Pinpoint the cell where the given text exists, returning its (X, Y) midpoint coordinate. 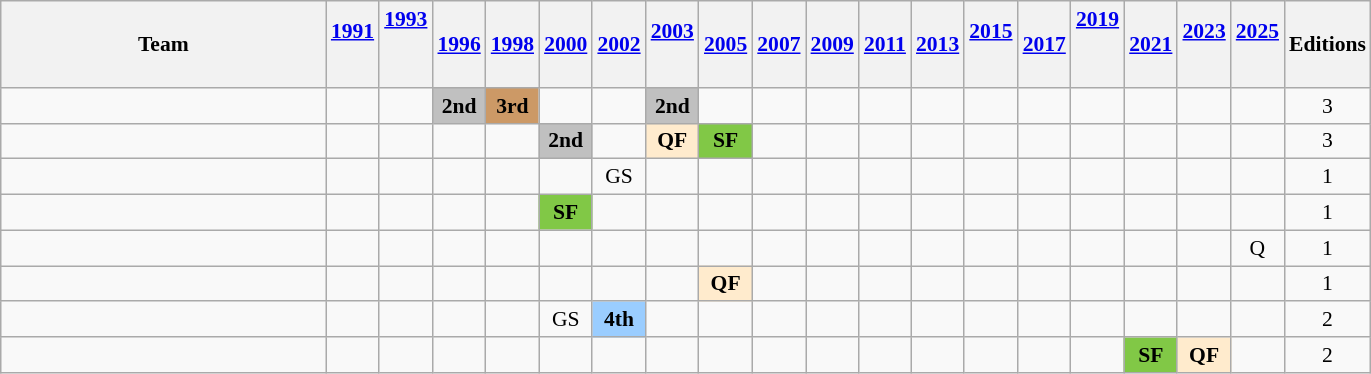
2009 (832, 44)
2005 (726, 44)
2015 (990, 44)
2000 (566, 44)
2007 (778, 44)
Team (164, 44)
2025 (1258, 44)
3rd (512, 106)
2021 (1150, 44)
1998 (512, 44)
2002 (618, 44)
2017 (1044, 44)
1993 (406, 44)
2013 (938, 44)
Editions (1328, 44)
1991 (352, 44)
2019 (1098, 44)
1996 (458, 44)
2003 (672, 44)
Q (1258, 248)
4th (618, 320)
2011 (885, 44)
2023 (1204, 44)
